From the cell containing the given text, extract its center point as [X, Y] coordinate. 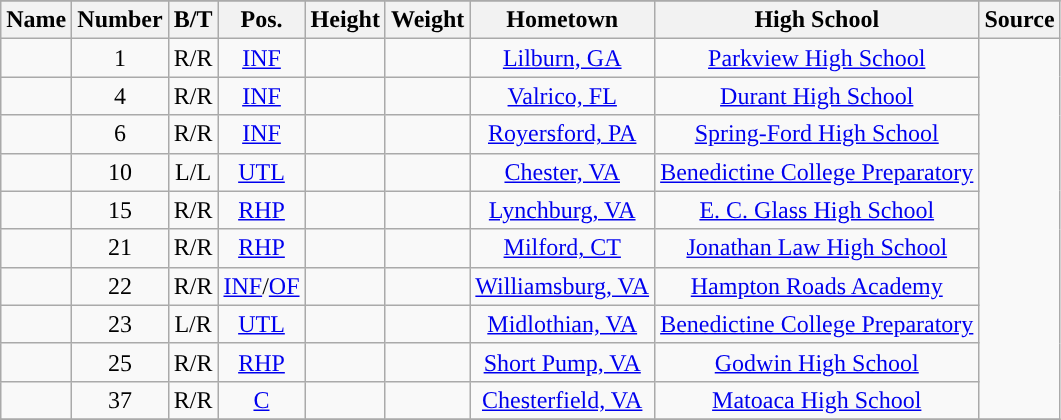
Lynchburg, VA [562, 210]
Height [345, 20]
15 [120, 210]
Williamsburg, VA [562, 286]
Short Pump, VA [562, 362]
25 [120, 362]
E. C. Glass High School [817, 210]
Durant High School [817, 96]
Hampton Roads Academy [817, 286]
Chester, VA [562, 172]
Jonathan Law High School [817, 248]
10 [120, 172]
INF/OF [262, 286]
Godwin High School [817, 362]
Name [36, 20]
Milford, CT [562, 248]
Parkview High School [817, 58]
Midlothian, VA [562, 324]
Lilburn, GA [562, 58]
Spring-Ford High School [817, 134]
22 [120, 286]
Number [120, 20]
Chesterfield, VA [562, 400]
B/T [193, 20]
High School [817, 20]
Royersford, PA [562, 134]
4 [120, 96]
37 [120, 400]
21 [120, 248]
C [262, 400]
Source [1020, 20]
L/L [193, 172]
L/R [193, 324]
Matoaca High School [817, 400]
Valrico, FL [562, 96]
Hometown [562, 20]
23 [120, 324]
Weight [427, 20]
Pos. [262, 20]
6 [120, 134]
1 [120, 58]
